Locate the cell with the specified text and output its (x, y) center coordinate. 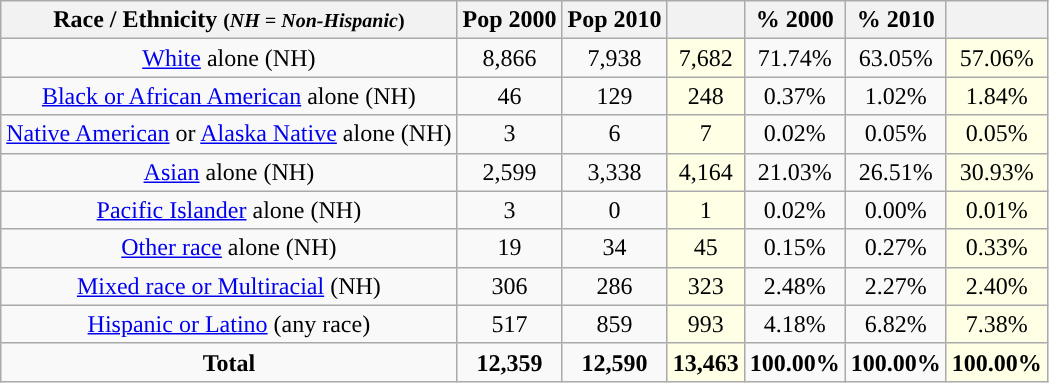
71.74% (794, 58)
993 (706, 324)
0.37% (794, 96)
7,682 (706, 58)
7 (706, 134)
6.82% (896, 324)
Hispanic or Latino (any race) (229, 324)
Total (229, 362)
Mixed race or Multiracial (NH) (229, 286)
45 (706, 248)
129 (614, 96)
30.93% (996, 172)
2.27% (896, 286)
0.27% (896, 248)
Native American or Alaska Native alone (NH) (229, 134)
57.06% (996, 58)
46 (510, 96)
7,938 (614, 58)
Black or African American alone (NH) (229, 96)
Other race alone (NH) (229, 248)
21.03% (794, 172)
63.05% (896, 58)
3,338 (614, 172)
1.84% (996, 96)
517 (510, 324)
286 (614, 286)
Race / Ethnicity (NH = Non-Hispanic) (229, 20)
0.01% (996, 210)
Pop 2010 (614, 20)
13,463 (706, 362)
0 (614, 210)
0.33% (996, 248)
% 2010 (896, 20)
248 (706, 96)
Asian alone (NH) (229, 172)
323 (706, 286)
2,599 (510, 172)
34 (614, 248)
Pacific Islander alone (NH) (229, 210)
0.15% (794, 248)
19 (510, 248)
0.00% (896, 210)
White alone (NH) (229, 58)
% 2000 (794, 20)
4.18% (794, 324)
306 (510, 286)
12,590 (614, 362)
1.02% (896, 96)
8,866 (510, 58)
Pop 2000 (510, 20)
1 (706, 210)
26.51% (896, 172)
4,164 (706, 172)
12,359 (510, 362)
859 (614, 324)
6 (614, 134)
7.38% (996, 324)
2.40% (996, 286)
2.48% (794, 286)
